Determine the (x, y) coordinate at the center of the cell enclosing the given text.  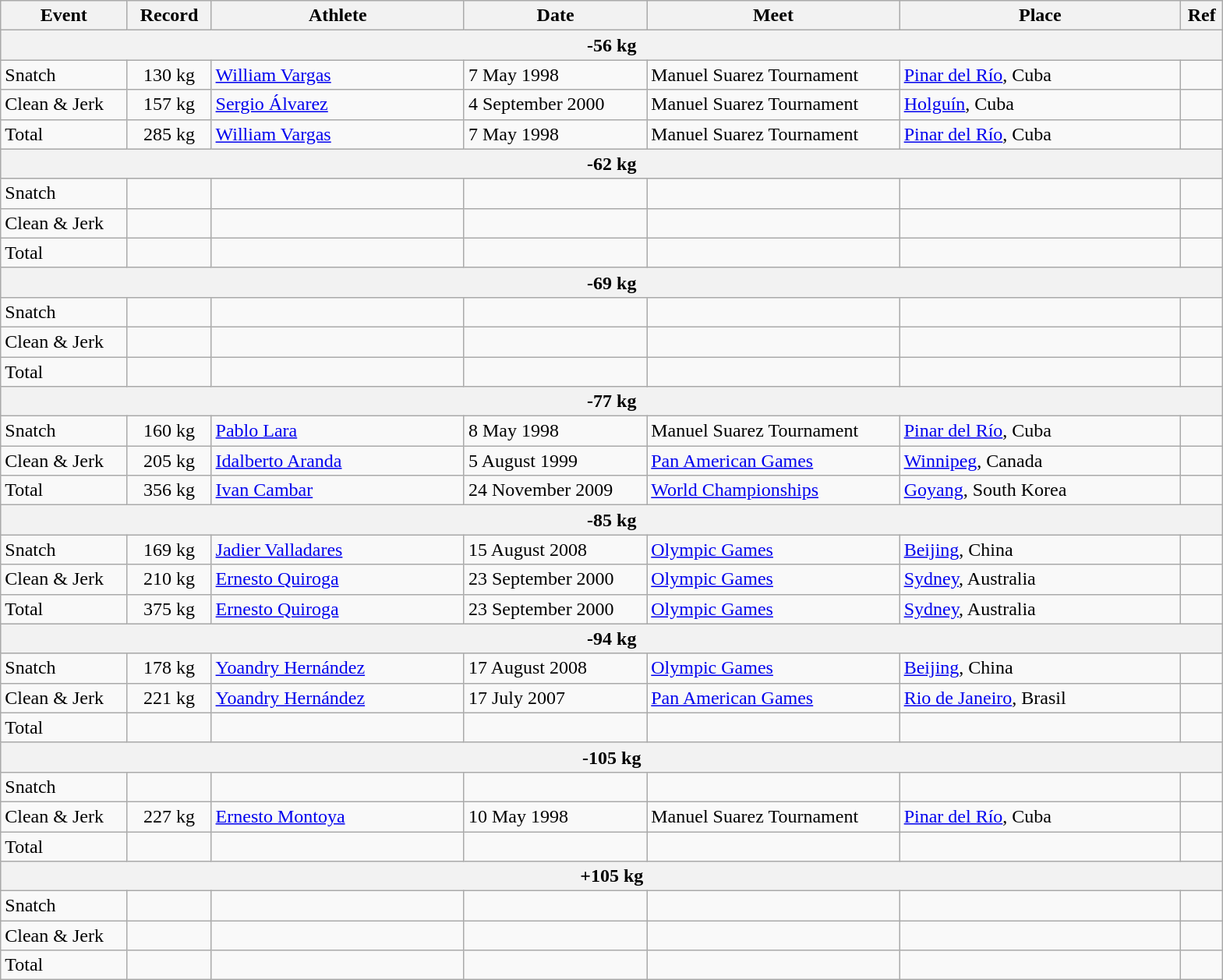
24 November 2009 (555, 490)
Date (555, 16)
205 kg (169, 461)
375 kg (169, 609)
Meet (773, 16)
Winnipeg, Canada (1040, 461)
Sergio Álvarez (338, 104)
4 September 2000 (555, 104)
Idalberto Aranda (338, 461)
Event (64, 16)
-62 kg (612, 164)
Goyang, South Korea (1040, 490)
Pablo Lara (338, 431)
-105 kg (612, 757)
15 August 2008 (555, 550)
Holguín, Cuba (1040, 104)
178 kg (169, 668)
5 August 1999 (555, 461)
221 kg (169, 698)
+105 kg (612, 876)
Rio de Janeiro, Brasil (1040, 698)
Place (1040, 16)
Ivan Cambar (338, 490)
-94 kg (612, 639)
8 May 1998 (555, 431)
Record (169, 16)
210 kg (169, 579)
Ref (1202, 16)
169 kg (169, 550)
17 July 2007 (555, 698)
130 kg (169, 75)
Jadier Valladares (338, 550)
160 kg (169, 431)
-77 kg (612, 402)
Ernesto Montoya (338, 816)
227 kg (169, 816)
World Championships (773, 490)
Athlete (338, 16)
-85 kg (612, 520)
285 kg (169, 134)
10 May 1998 (555, 816)
157 kg (169, 104)
17 August 2008 (555, 668)
356 kg (169, 490)
-56 kg (612, 45)
-69 kg (612, 282)
